Search for the cell housing the specified text and yield its [x, y] center coordinate. 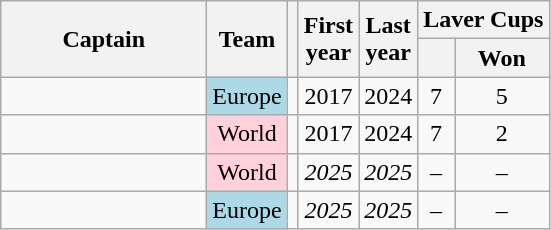
Captain [104, 39]
5 [502, 96]
Firstyear [328, 39]
2 [502, 134]
Lastyear [388, 39]
Team [247, 39]
Laver Cups [484, 20]
Won [502, 58]
